Determine the (X, Y) coordinate at the center of the cell enclosing the given text.  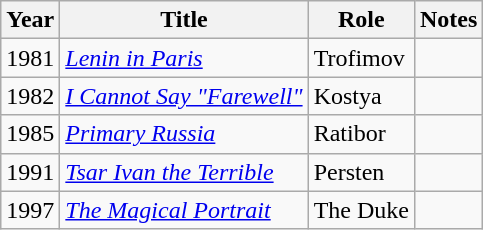
Tsar Ivan the Terrible (184, 172)
1982 (30, 96)
Ratibor (361, 134)
Role (361, 20)
Lenin in Paris (184, 58)
Year (30, 20)
1997 (30, 210)
The Magical Portrait (184, 210)
Primary Russia (184, 134)
Title (184, 20)
1991 (30, 172)
1985 (30, 134)
Trofimov (361, 58)
Notes (448, 20)
Kostya (361, 96)
The Duke (361, 210)
1981 (30, 58)
Persten (361, 172)
I Cannot Say "Farewell" (184, 96)
